Scan for the cell matching the given text and deliver its (x, y) coordinate at center. 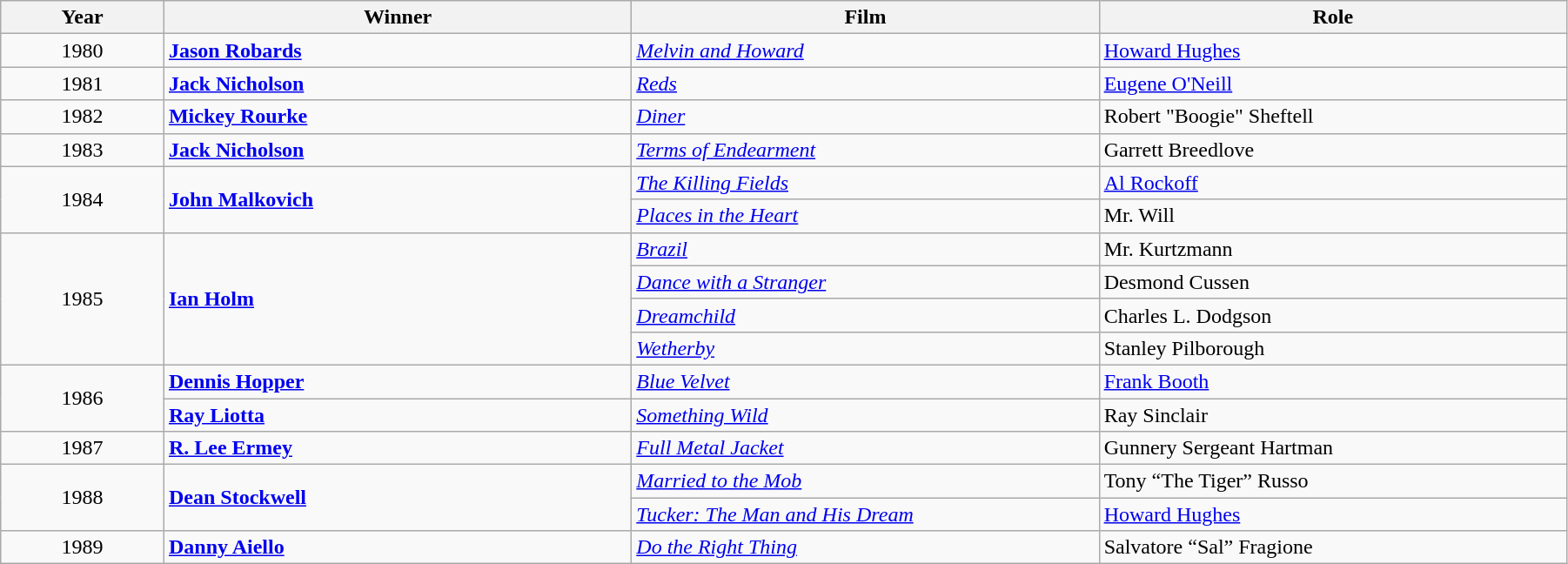
The Killing Fields (865, 183)
1989 (83, 547)
Blue Velvet (865, 381)
Wetherby (865, 348)
1980 (83, 50)
1981 (83, 84)
Jason Robards (397, 50)
Dance with a Stranger (865, 282)
1986 (83, 398)
Al Rockoff (1333, 183)
Ian Holm (397, 299)
Mr. Will (1333, 216)
Tony “The Tiger” Russo (1333, 481)
Gunnery Sergeant Hartman (1333, 448)
1982 (83, 117)
Dennis Hopper (397, 381)
Robert "Boogie" Sheftell (1333, 117)
Mickey Rourke (397, 117)
Dreamchild (865, 315)
Dean Stockwell (397, 498)
Role (1333, 17)
Danny Aiello (397, 547)
Reds (865, 84)
Places in the Heart (865, 216)
Frank Booth (1333, 381)
1984 (83, 199)
1987 (83, 448)
Mr. Kurtzmann (1333, 249)
Full Metal Jacket (865, 448)
Diner (865, 117)
Ray Sinclair (1333, 415)
Ray Liotta (397, 415)
Year (83, 17)
R. Lee Ermey (397, 448)
John Malkovich (397, 199)
1983 (83, 150)
Something Wild (865, 415)
Married to the Mob (865, 481)
Winner (397, 17)
Brazil (865, 249)
Stanley Pilborough (1333, 348)
Desmond Cussen (1333, 282)
Garrett Breedlove (1333, 150)
Do the Right Thing (865, 547)
1985 (83, 299)
Charles L. Dodgson (1333, 315)
Melvin and Howard (865, 50)
Film (865, 17)
1988 (83, 498)
Salvatore “Sal” Fragione (1333, 547)
Eugene O'Neill (1333, 84)
Tucker: The Man and His Dream (865, 514)
Terms of Endearment (865, 150)
